Identify which cell holds the provided text, then report its (X, Y) central coordinate. 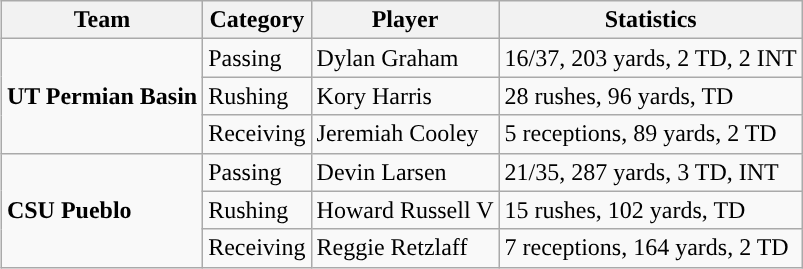
15 rushes, 102 yards, TD (650, 210)
Devin Larsen (405, 172)
Kory Harris (405, 96)
UT Permian Basin (102, 96)
Team (102, 20)
28 rushes, 96 yards, TD (650, 96)
CSU Pueblo (102, 210)
16/37, 203 yards, 2 TD, 2 INT (650, 58)
7 receptions, 164 yards, 2 TD (650, 248)
5 receptions, 89 yards, 2 TD (650, 134)
Dylan Graham (405, 58)
Statistics (650, 20)
Category (257, 20)
Reggie Retzlaff (405, 248)
21/35, 287 yards, 3 TD, INT (650, 172)
Player (405, 20)
Jeremiah Cooley (405, 134)
Howard Russell V (405, 210)
